Output the [X, Y] coordinate of the center of the cell containing the given text.  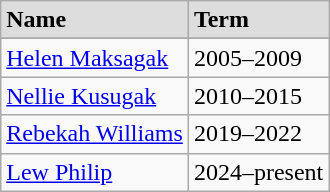
Helen Maksagak [95, 58]
Rebekah Williams [95, 134]
Nellie Kusugak [95, 96]
Name [95, 20]
2024–present [258, 172]
Lew Philip [95, 172]
2019–2022 [258, 134]
Term [258, 20]
2010–2015 [258, 96]
2005–2009 [258, 58]
